Provide the [x, y] coordinate of the cell's center where the given text is located.  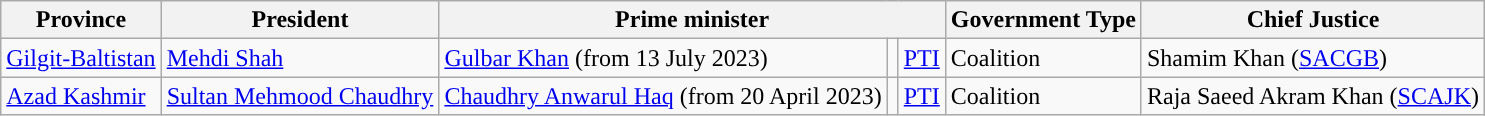
Mehdi Shah [300, 58]
Chaudhry Anwarul Haq (from 20 April 2023) [663, 96]
Province [81, 20]
Raja Saeed Akram Khan (SCAJK) [1312, 96]
Gilgit-Baltistan [81, 58]
Azad Kashmir [81, 96]
Chief Justice [1312, 20]
Gulbar Khan (from 13 July 2023) [663, 58]
Government Type [1043, 20]
Shamim Khan (SACGB) [1312, 58]
Sultan Mehmood Chaudhry [300, 96]
Prime minister [692, 20]
President [300, 20]
